Scan for the cell matching the given text and deliver its (X, Y) coordinate at center. 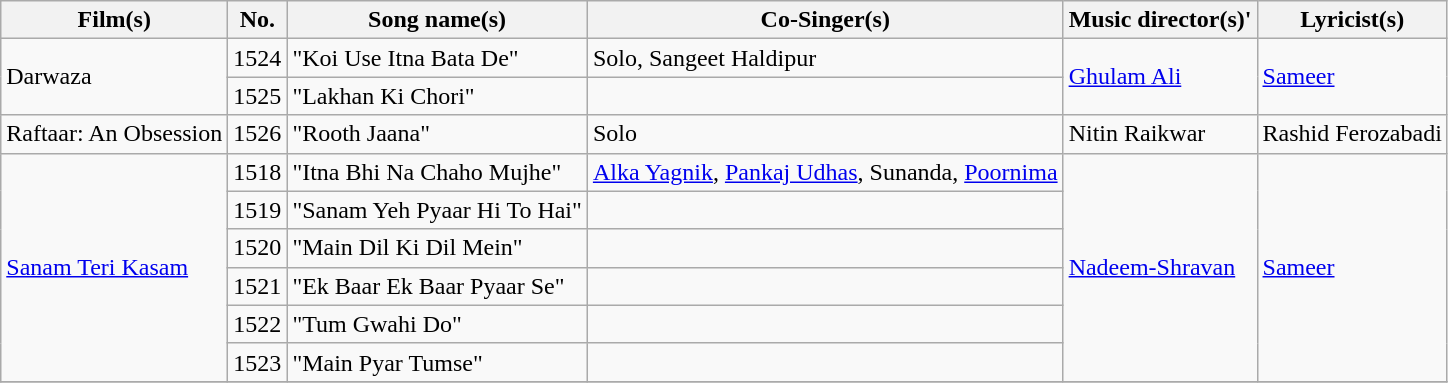
Co-Singer(s) (825, 20)
"Sanam Yeh Pyaar Hi To Hai" (438, 210)
Solo, Sangeet Haldipur (825, 58)
Film(s) (114, 20)
1523 (258, 362)
No. (258, 20)
"Main Dil Ki Dil Mein" (438, 248)
"Itna Bhi Na Chaho Mujhe" (438, 172)
Nitin Raikwar (1160, 134)
Sanam Teri Kasam (114, 267)
Darwaza (114, 77)
1524 (258, 58)
1520 (258, 248)
Song name(s) (438, 20)
Lyricist(s) (1352, 20)
"Lakhan Ki Chori" (438, 96)
1521 (258, 286)
1522 (258, 324)
Raftaar: An Obsession (114, 134)
1525 (258, 96)
1526 (258, 134)
"Koi Use Itna Bata De" (438, 58)
Ghulam Ali (1160, 77)
"Tum Gwahi Do" (438, 324)
1518 (258, 172)
Alka Yagnik, Pankaj Udhas, Sunanda, Poornima (825, 172)
Nadeem-Shravan (1160, 267)
Solo (825, 134)
1519 (258, 210)
Rashid Ferozabadi (1352, 134)
"Main Pyar Tumse" (438, 362)
Music director(s)' (1160, 20)
"Ek Baar Ek Baar Pyaar Se" (438, 286)
"Rooth Jaana" (438, 134)
